Search for the cell housing the specified text and yield its (x, y) center coordinate. 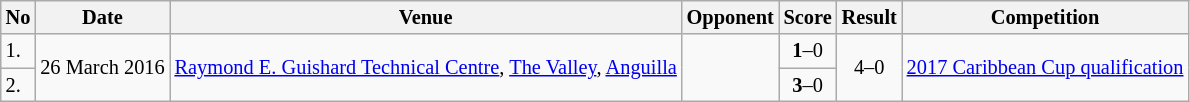
4–0 (870, 68)
Opponent (730, 17)
Raymond E. Guishard Technical Centre, The Valley, Anguilla (426, 68)
26 March 2016 (102, 68)
2017 Caribbean Cup qualification (1046, 68)
Score (808, 17)
1. (18, 51)
2. (18, 85)
Competition (1046, 17)
Result (870, 17)
Date (102, 17)
No (18, 17)
Venue (426, 17)
1–0 (808, 51)
3–0 (808, 85)
